Locate the cell with the specified text and output its [X, Y] center coordinate. 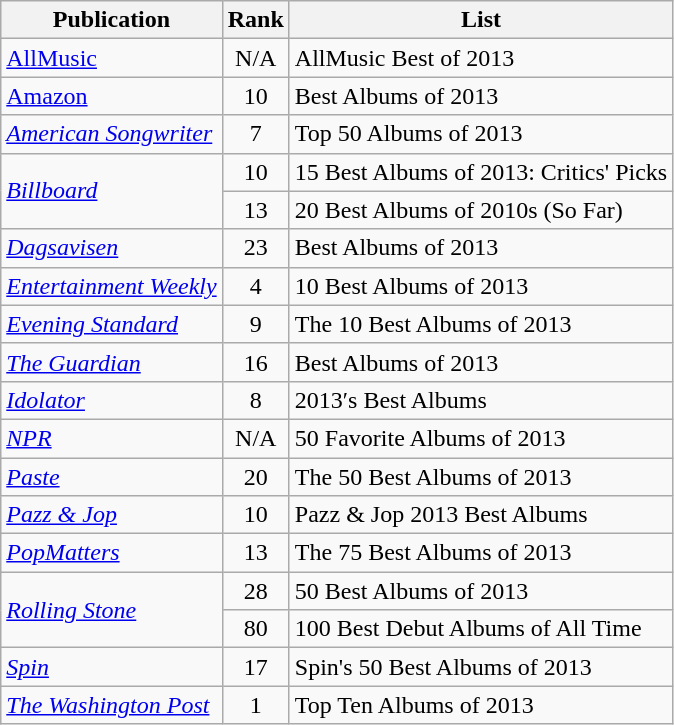
The 75 Best Albums of 2013 [480, 553]
NPR [112, 438]
100 Best Debut Albums of All Time [480, 629]
17 [256, 667]
50 Favorite Albums of 2013 [480, 438]
Publication [112, 20]
PopMatters [112, 553]
10 Best Albums of 2013 [480, 286]
Rolling Stone [112, 610]
The Guardian [112, 362]
Evening Standard [112, 324]
Dagsavisen [112, 248]
American Songwriter [112, 134]
2013′s Best Albums [480, 400]
Entertainment Weekly [112, 286]
Top Ten Albums of 2013 [480, 705]
80 [256, 629]
Idolator [112, 400]
Pazz & Jop [112, 515]
1 [256, 705]
20 Best Albums of 2010s (So Far) [480, 210]
4 [256, 286]
15 Best Albums of 2013: Critics' Picks [480, 172]
The Washington Post [112, 705]
Rank [256, 20]
8 [256, 400]
Top 50 Albums of 2013 [480, 134]
Amazon [112, 96]
AllMusic [112, 58]
50 Best Albums of 2013 [480, 591]
Spin's 50 Best Albums of 2013 [480, 667]
Paste [112, 477]
7 [256, 134]
List [480, 20]
28 [256, 591]
Pazz & Jop 2013 Best Albums [480, 515]
9 [256, 324]
Spin [112, 667]
23 [256, 248]
20 [256, 477]
The 50 Best Albums of 2013 [480, 477]
16 [256, 362]
AllMusic Best of 2013 [480, 58]
Billboard [112, 191]
The 10 Best Albums of 2013 [480, 324]
